Pinpoint the cell where the given text exists, returning its [x, y] midpoint coordinate. 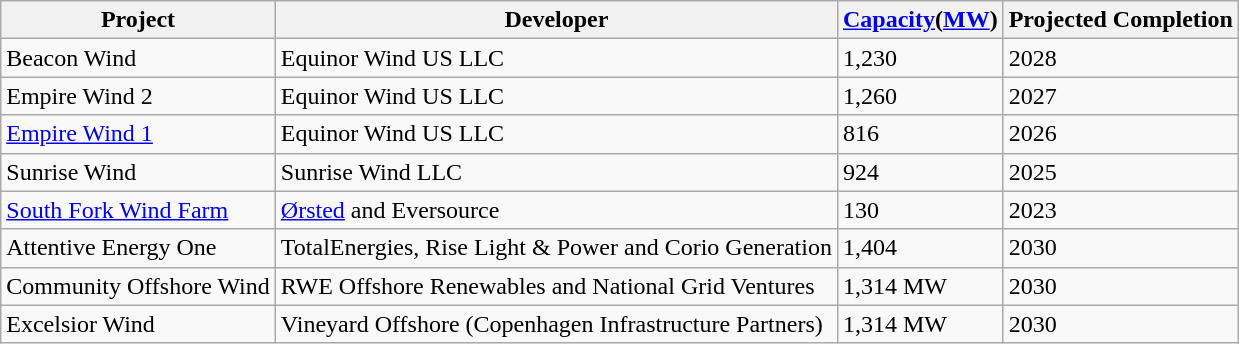
Community Offshore Wind [138, 286]
924 [920, 172]
Excelsior Wind [138, 324]
RWE Offshore Renewables and National Grid Ventures [556, 286]
Project [138, 20]
2026 [1120, 134]
Ørsted and Eversource [556, 210]
Sunrise Wind [138, 172]
Projected Completion [1120, 20]
Empire Wind 2 [138, 96]
1,230 [920, 58]
2028 [1120, 58]
Sunrise Wind LLC [556, 172]
130 [920, 210]
Developer [556, 20]
1,260 [920, 96]
2023 [1120, 210]
Vineyard Offshore (Copenhagen Infrastructure Partners) [556, 324]
816 [920, 134]
1,404 [920, 248]
Empire Wind 1 [138, 134]
2027 [1120, 96]
2025 [1120, 172]
Capacity(MW) [920, 20]
Attentive Energy One [138, 248]
South Fork Wind Farm [138, 210]
TotalEnergies, Rise Light & Power and Corio Generation [556, 248]
Beacon Wind [138, 58]
